Provide the [x, y] coordinate of the cell's center where the given text is located.  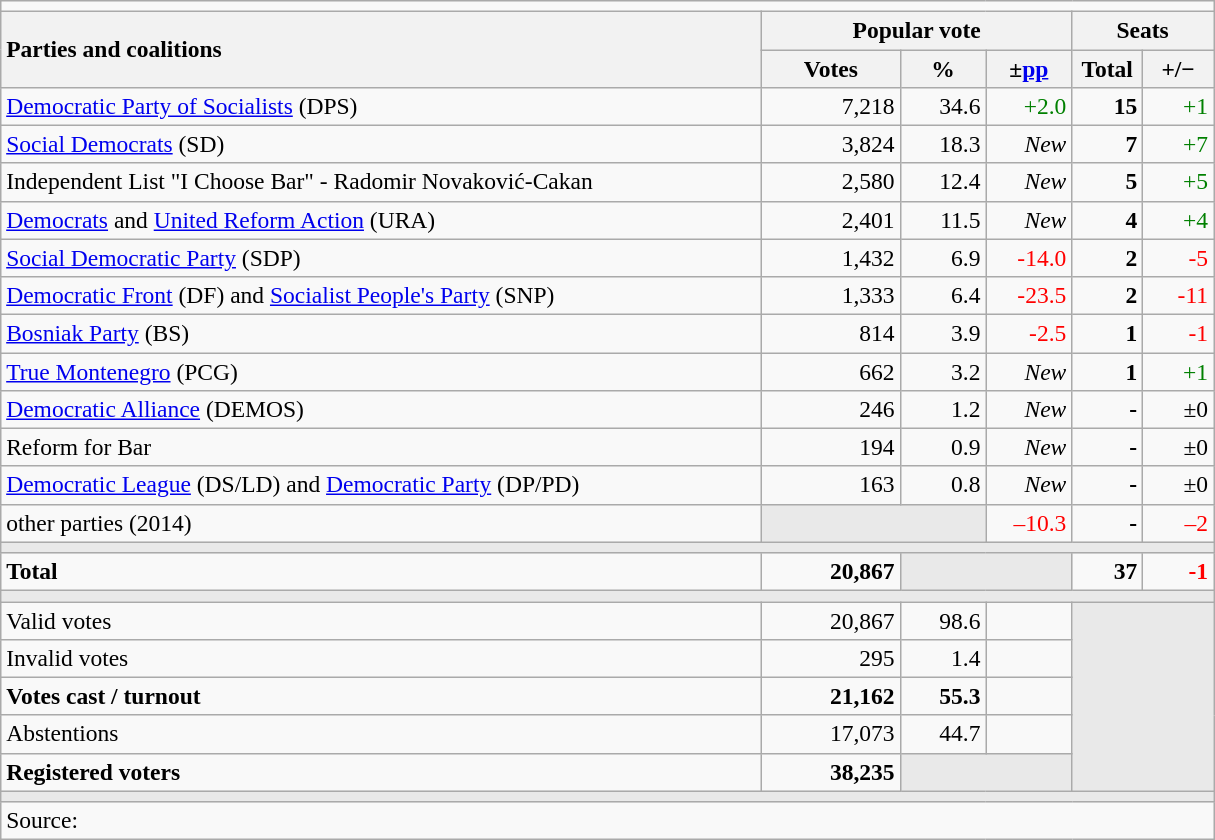
-5 [1178, 258]
Bosniak Party (BS) [382, 333]
3,824 [831, 144]
1,333 [831, 295]
Democratic League (DS/LD) and Democratic Party (DP/PD) [382, 485]
+/− [1178, 68]
0.8 [943, 485]
15 [1108, 106]
21,162 [831, 696]
98.6 [943, 620]
17,073 [831, 734]
44.7 [943, 734]
3.2 [943, 371]
11.5 [943, 220]
3.9 [943, 333]
37 [1108, 571]
-2.5 [1029, 333]
Democrats and United Reform Action (URA) [382, 220]
194 [831, 447]
–10.3 [1029, 523]
Registered voters [382, 772]
55.3 [943, 696]
-11 [1178, 295]
12.4 [943, 182]
other parties (2014) [382, 523]
Invalid votes [382, 658]
18.3 [943, 144]
0.9 [943, 447]
Democratic Front (DF) and Socialist People's Party (SNP) [382, 295]
1.4 [943, 658]
Votes cast / turnout [382, 696]
7,218 [831, 106]
% [943, 68]
Democratic Alliance (DEMOS) [382, 409]
Reform for Bar [382, 447]
–2 [1178, 523]
Source: [608, 820]
2,401 [831, 220]
34.6 [943, 106]
6.9 [943, 258]
4 [1108, 220]
Parties and coalitions [382, 49]
2,580 [831, 182]
Social Democratic Party (SDP) [382, 258]
+7 [1178, 144]
1,432 [831, 258]
Seats [1143, 30]
38,235 [831, 772]
+4 [1178, 220]
Democratic Party of Socialists (DPS) [382, 106]
-23.5 [1029, 295]
163 [831, 485]
±pp [1029, 68]
246 [831, 409]
True Montenegro (PCG) [382, 371]
Social Democrats (SD) [382, 144]
5 [1108, 182]
Independent List "I Choose Bar" - Radomir Novaković-Cakan [382, 182]
295 [831, 658]
814 [831, 333]
1.2 [943, 409]
Popular vote [917, 30]
Abstentions [382, 734]
+5 [1178, 182]
662 [831, 371]
6.4 [943, 295]
Votes [831, 68]
7 [1108, 144]
Valid votes [382, 620]
-14.0 [1029, 258]
+2.0 [1029, 106]
